Return the (x, y) coordinate for the center point of the cell that contains the specified text.  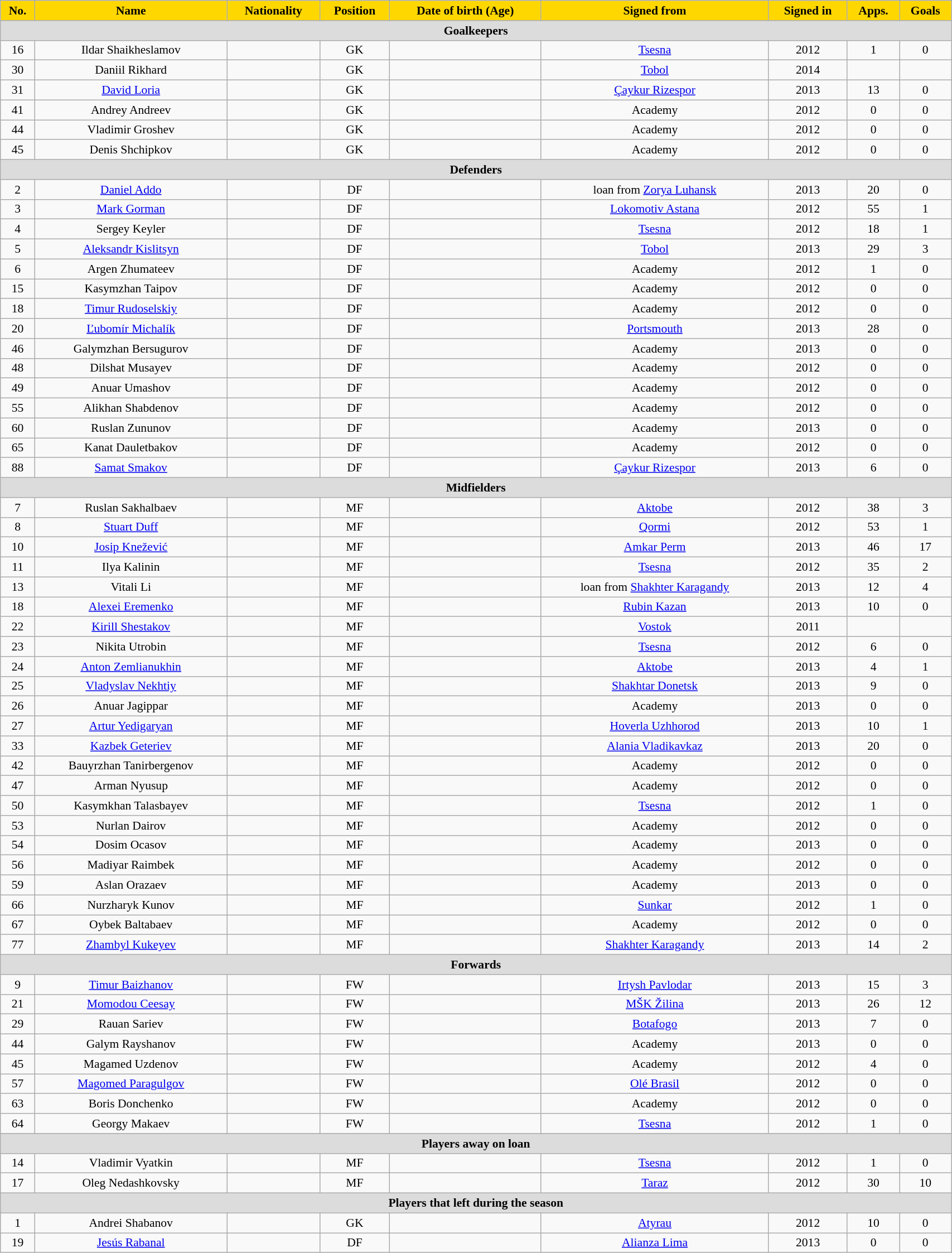
47 (18, 786)
Daniel Addo (131, 190)
loan from Zorya Luhansk (655, 190)
Hoverla Uzhhorod (655, 726)
Ruslan Zununov (131, 428)
60 (18, 428)
Aleksandr Kislitsyn (131, 249)
Nurzharyk Kunov (131, 905)
Kazbek Geteriev (131, 746)
Lokomotiv Astana (655, 209)
Kasymkhan Talasbayev (131, 806)
loan from Shakhter Karagandy (655, 587)
Botafogo (655, 1024)
65 (18, 448)
Shakhtar Donetsk (655, 686)
56 (18, 865)
Vladimir Groshev (131, 130)
Andrei Shabanov (131, 1223)
Galym Rayshanov (131, 1044)
Stuart Duff (131, 527)
Forwards (476, 965)
38 (873, 508)
Magomed Paragulgov (131, 1084)
48 (18, 368)
Kanat Dauletbakov (131, 448)
Vitali Li (131, 587)
Madiyar Raimbek (131, 865)
Aslan Orazaev (131, 885)
Date of birth (Age) (465, 11)
Galymzhan Bersugurov (131, 349)
28 (873, 329)
24 (18, 667)
Sergey Keyler (131, 229)
No. (18, 11)
Position (355, 11)
Artur Yedigaryan (131, 726)
Players that left during the season (476, 1203)
Dilshat Musayev (131, 368)
Anuar Jagippar (131, 706)
33 (18, 746)
50 (18, 806)
Atyrau (655, 1223)
Daniil Rikhard (131, 70)
Anton Zemlianukhin (131, 667)
Georgy Makaev (131, 1124)
Oybek Baltabaev (131, 925)
27 (18, 726)
Timur Rudoselskiy (131, 309)
2014 (808, 70)
Jesús Rabanal (131, 1243)
Timur Baizhanov (131, 985)
35 (873, 567)
Alexei Eremenko (131, 607)
Boris Donchenko (131, 1104)
63 (18, 1104)
54 (18, 845)
42 (18, 766)
23 (18, 647)
Alianza Lima (655, 1243)
Oleg Nedashkovsky (131, 1183)
64 (18, 1124)
Ľubomír Michalík (131, 329)
59 (18, 885)
Qormi (655, 527)
21 (18, 1004)
Magamed Uzdenov (131, 1064)
25 (18, 686)
5 (18, 249)
Vostok (655, 627)
66 (18, 905)
Vladimir Vyatkin (131, 1163)
Signed from (655, 11)
Midfielders (476, 488)
16 (18, 50)
Mark Gorman (131, 209)
Kasymzhan Taipov (131, 289)
41 (18, 110)
Players away on loan (476, 1144)
David Loria (131, 90)
Signed in (808, 11)
Nurlan Dairov (131, 826)
Samat Smakov (131, 468)
22 (18, 627)
Portsmouth (655, 329)
Arman Nyusup (131, 786)
88 (18, 468)
8 (18, 527)
Nikita Utrobin (131, 647)
Goalkeepers (476, 31)
Apps. (873, 11)
77 (18, 945)
57 (18, 1084)
Taraz (655, 1183)
2011 (808, 627)
Defenders (476, 170)
67 (18, 925)
Ildar Shaikheslamov (131, 50)
Anuar Umashov (131, 388)
Rauan Sariev (131, 1024)
Kirill Shestakov (131, 627)
31 (18, 90)
Ilya Kalinin (131, 567)
Alikhan Shabdenov (131, 408)
Josip Knežević (131, 547)
Alania Vladikavkaz (655, 746)
Momodou Ceesay (131, 1004)
Bauyrzhan Tanirbergenov (131, 766)
MŠK Žilina (655, 1004)
Zhambyl Kukeyev (131, 945)
Name (131, 11)
Olé Brasil (655, 1084)
Nationality (273, 11)
19 (18, 1243)
Argen Zhumateev (131, 269)
Irtysh Pavlodar (655, 985)
Rubin Kazan (655, 607)
Amkar Perm (655, 547)
Dosim Ocasov (131, 845)
Shakhter Karagandy (655, 945)
49 (18, 388)
Denis Shchipkov (131, 150)
Goals (926, 11)
Vladyslav Nekhtiy (131, 686)
Ruslan Sakhalbaev (131, 508)
Andrey Andreev (131, 110)
11 (18, 567)
Sunkar (655, 905)
